Detect which cell encompasses the target text, then output its [X, Y] center coordinate. 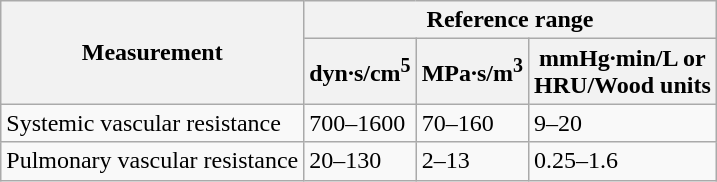
MPa·s/m3 [472, 72]
0.25–1.6 [623, 161]
Systemic vascular resistance [152, 123]
9–20 [623, 123]
mmHg·min/L or HRU/Wood units [623, 72]
Reference range [510, 20]
20–130 [360, 161]
dyn·s/cm5 [360, 72]
2–13 [472, 161]
Measurement [152, 52]
Pulmonary vascular resistance [152, 161]
70–160 [472, 123]
700–1600 [360, 123]
